Pinpoint the cell where the given text exists, returning its (X, Y) midpoint coordinate. 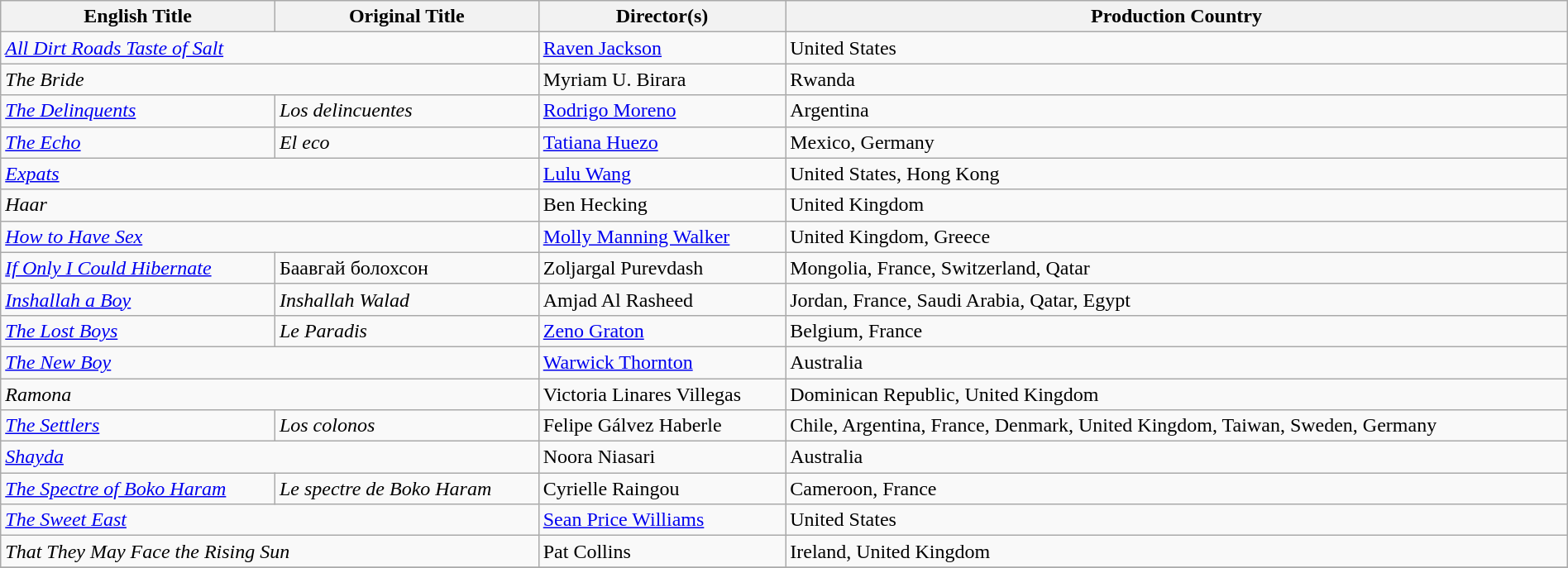
Rwanda (1177, 79)
Noora Niasari (662, 457)
Rodrigo Moreno (662, 111)
Original Title (407, 17)
Myriam U. Birara (662, 79)
Amjad Al Rasheed (662, 299)
Jordan, France, Saudi Arabia, Qatar, Egypt (1177, 299)
Raven Jackson (662, 48)
The Lost Boys (138, 331)
All Dirt Roads Taste of Salt (270, 48)
Dominican Republic, United Kingdom (1177, 394)
If Only I Could Hibernate (138, 268)
El eco (407, 142)
Haar (270, 205)
How to Have Sex (270, 236)
Victoria Linares Villegas (662, 394)
Los delincuentes (407, 111)
Warwick Thornton (662, 362)
Chile, Argentina, France, Denmark, United Kingdom, Taiwan, Sweden, Germany (1177, 426)
Mongolia, France, Switzerland, Qatar (1177, 268)
United Kingdom (1177, 205)
Cameroon, France (1177, 489)
Felipe Gálvez Haberle (662, 426)
Zeno Graton (662, 331)
Le spectre de Boko Haram (407, 489)
The Bride (270, 79)
Lulu Wang (662, 174)
Belgium, France (1177, 331)
Argentina (1177, 111)
Zoljargal Purevdash (662, 268)
Ramona (270, 394)
United Kingdom, Greece (1177, 236)
Ben Hecking (662, 205)
The Sweet East (270, 520)
Inshallah Walad (407, 299)
Sean Price Williams (662, 520)
The Echo (138, 142)
The Delinquents (138, 111)
Inshallah a Boy (138, 299)
Mexico, Germany (1177, 142)
That They May Face the Rising Sun (270, 551)
Le Paradis (407, 331)
Molly Manning Walker (662, 236)
Production Country (1177, 17)
English Title (138, 17)
The Spectre of Boko Haram (138, 489)
Los colonos (407, 426)
Cyrielle Raingou (662, 489)
Director(s) (662, 17)
The New Boy (270, 362)
Баавгай болохсон (407, 268)
United States, Hong Kong (1177, 174)
The Settlers (138, 426)
Tatiana Huezo (662, 142)
Ireland, United Kingdom (1177, 551)
Shayda (270, 457)
Pat Collins (662, 551)
Expats (270, 174)
